Output the (X, Y) coordinate of the center of the cell containing the given text.  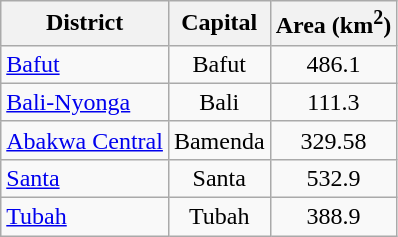
Bali (219, 102)
District (85, 24)
111.3 (334, 102)
388.9 (334, 217)
Bamenda (219, 140)
486.1 (334, 64)
Area (km2) (334, 24)
532.9 (334, 178)
Capital (219, 24)
329.58 (334, 140)
Bali-Nyonga (85, 102)
Abakwa Central (85, 140)
